Detect which cell encompasses the target text, then output its (X, Y) center coordinate. 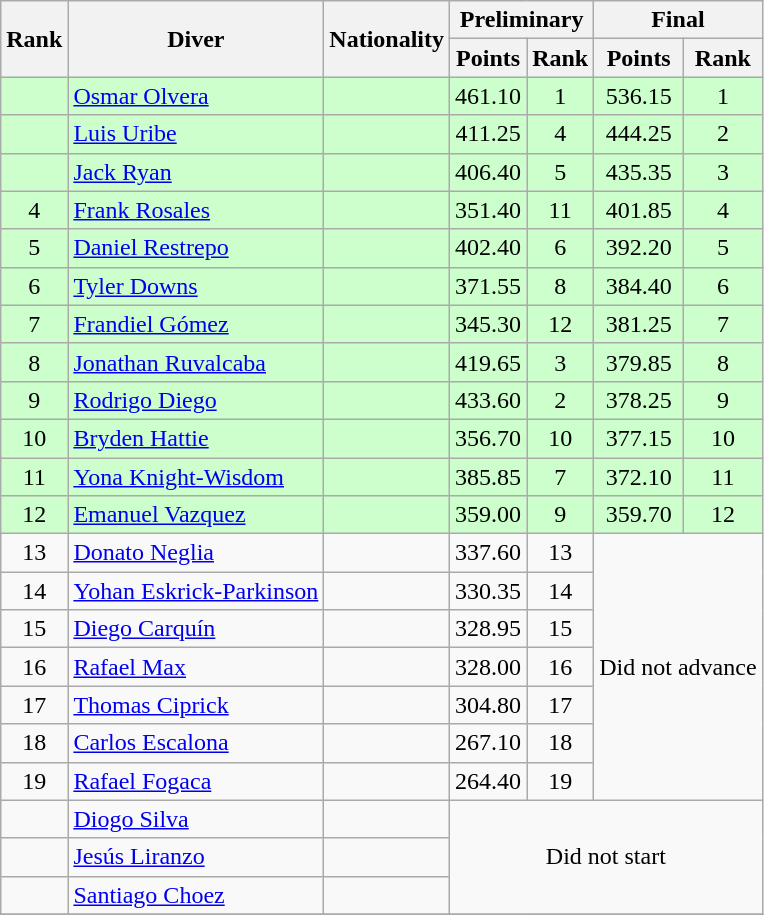
356.70 (488, 438)
401.85 (639, 210)
Carlos Escalona (196, 743)
351.40 (488, 210)
371.55 (488, 286)
328.95 (488, 629)
402.40 (488, 248)
392.20 (639, 248)
379.85 (639, 362)
381.25 (639, 324)
Rafael Fogaca (196, 781)
345.30 (488, 324)
Daniel Restrepo (196, 248)
337.60 (488, 553)
384.40 (639, 286)
Diver (196, 39)
Diego Carquín (196, 629)
385.85 (488, 477)
Yona Knight-Wisdom (196, 477)
Diogo Silva (196, 819)
Did not advance (678, 667)
Did not start (606, 857)
Tyler Downs (196, 286)
359.00 (488, 515)
378.25 (639, 400)
419.65 (488, 362)
304.80 (488, 705)
Preliminary (522, 20)
Luis Uribe (196, 134)
411.25 (488, 134)
Thomas Ciprick (196, 705)
330.35 (488, 591)
Osmar Olvera (196, 96)
372.10 (639, 477)
Yohan Eskrick-Parkinson (196, 591)
461.10 (488, 96)
406.40 (488, 172)
444.25 (639, 134)
Rafael Max (196, 667)
Rodrigo Diego (196, 400)
267.10 (488, 743)
Donato Neglia (196, 553)
359.70 (639, 515)
Final (678, 20)
Jonathan Ruvalcaba (196, 362)
328.00 (488, 667)
Jesús Liranzo (196, 857)
Santiago Choez (196, 895)
Nationality (387, 39)
264.40 (488, 781)
Frank Rosales (196, 210)
433.60 (488, 400)
377.15 (639, 438)
Jack Ryan (196, 172)
Emanuel Vazquez (196, 515)
Bryden Hattie (196, 438)
Frandiel Gómez (196, 324)
536.15 (639, 96)
435.35 (639, 172)
